Extract the (x, y) coordinate from the center of the cell holding the provided text.  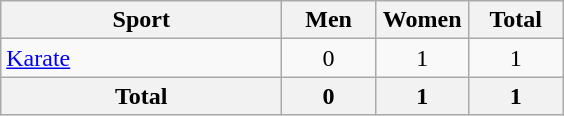
Women (422, 20)
Sport (142, 20)
Men (329, 20)
Karate (142, 58)
